Search for the cell housing the specified text and yield its [X, Y] center coordinate. 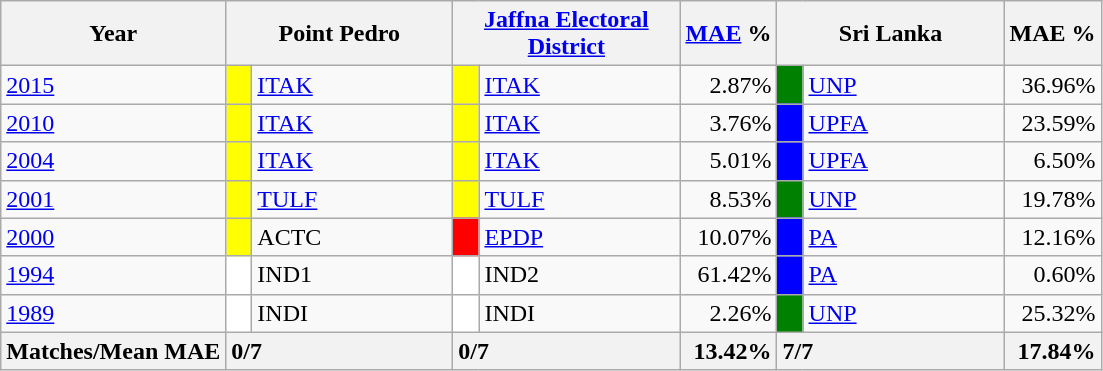
IND2 [580, 275]
2015 [114, 85]
17.84% [1052, 351]
19.78% [1052, 199]
23.59% [1052, 123]
12.16% [1052, 237]
61.42% [728, 275]
IND1 [352, 275]
6.50% [1052, 161]
7/7 [890, 351]
EPDP [580, 237]
2.26% [728, 313]
Matches/Mean MAE [114, 351]
Year [114, 34]
ACTC [352, 237]
5.01% [728, 161]
1989 [114, 313]
2004 [114, 161]
2000 [114, 237]
36.96% [1052, 85]
Point Pedro [340, 34]
0.60% [1052, 275]
25.32% [1052, 313]
2001 [114, 199]
Sri Lanka [890, 34]
13.42% [728, 351]
3.76% [728, 123]
8.53% [728, 199]
2.87% [728, 85]
10.07% [728, 237]
2010 [114, 123]
1994 [114, 275]
Jaffna Electoral District [566, 34]
